Return (x, y) of the center of cell containing provided text 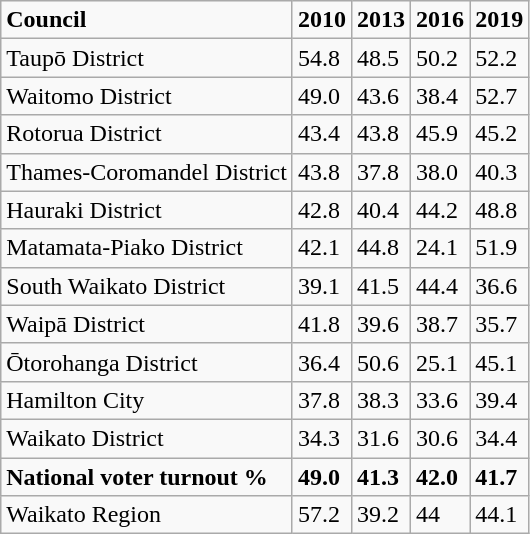
40.3 (500, 172)
38.4 (440, 96)
36.4 (322, 362)
43.6 (380, 96)
Waitomo District (147, 96)
Waipā District (147, 324)
44 (440, 515)
Waikato District (147, 438)
54.8 (322, 58)
41.5 (380, 286)
42.0 (440, 477)
35.7 (500, 324)
38.0 (440, 172)
2016 (440, 20)
50.2 (440, 58)
44.8 (380, 248)
25.1 (440, 362)
South Waikato District (147, 286)
45.2 (500, 134)
36.6 (500, 286)
2010 (322, 20)
24.1 (440, 248)
2019 (500, 20)
44.2 (440, 210)
51.9 (500, 248)
Hamilton City (147, 400)
39.4 (500, 400)
57.2 (322, 515)
Council (147, 20)
2013 (380, 20)
39.2 (380, 515)
45.9 (440, 134)
Waikato Region (147, 515)
48.5 (380, 58)
34.4 (500, 438)
Matamata-Piako District (147, 248)
40.4 (380, 210)
41.7 (500, 477)
45.1 (500, 362)
44.4 (440, 286)
52.2 (500, 58)
41.8 (322, 324)
42.8 (322, 210)
50.6 (380, 362)
33.6 (440, 400)
31.6 (380, 438)
39.1 (322, 286)
Hauraki District (147, 210)
National voter turnout % (147, 477)
42.1 (322, 248)
38.7 (440, 324)
34.3 (322, 438)
38.3 (380, 400)
Rotorua District (147, 134)
Ōtorohanga District (147, 362)
44.1 (500, 515)
52.7 (500, 96)
48.8 (500, 210)
39.6 (380, 324)
41.3 (380, 477)
Taupō District (147, 58)
43.4 (322, 134)
Thames-Coromandel District (147, 172)
30.6 (440, 438)
